Determine the [x, y] coordinate at the center of the cell enclosing the given text.  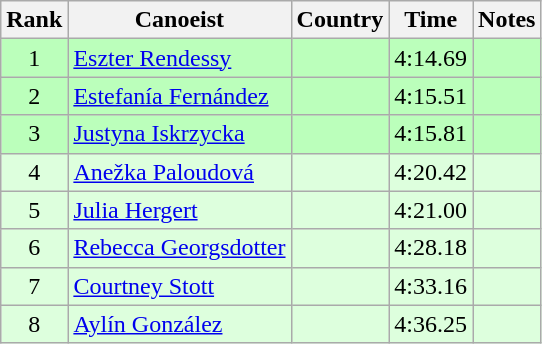
Notes [507, 20]
Rank [34, 20]
3 [34, 134]
8 [34, 324]
5 [34, 210]
4:15.81 [431, 134]
4:21.00 [431, 210]
Anežka Paloudová [180, 172]
4:36.25 [431, 324]
6 [34, 248]
Justyna Iskrzycka [180, 134]
Aylín González [180, 324]
4 [34, 172]
Courtney Stott [180, 286]
4:33.16 [431, 286]
2 [34, 96]
4:28.18 [431, 248]
Canoeist [180, 20]
Time [431, 20]
1 [34, 58]
Rebecca Georgsdotter [180, 248]
Eszter Rendessy [180, 58]
4:14.69 [431, 58]
Estefanía Fernández [180, 96]
Country [340, 20]
4:20.42 [431, 172]
4:15.51 [431, 96]
Julia Hergert [180, 210]
7 [34, 286]
